Search for the cell housing the specified text and yield its (X, Y) center coordinate. 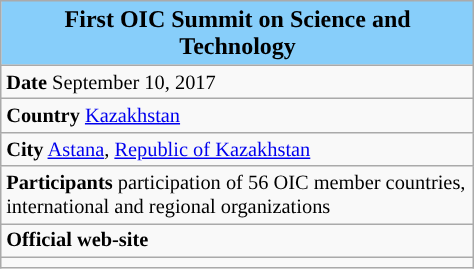
Participants participation of 56 OIC member countries, international and regional organizations (237, 195)
Date September 10, 2017 (237, 82)
Official web-site (237, 241)
Country Kazakhstan (237, 116)
First OIC Summit on Science and Technology (237, 32)
City Astana, Republic of Kazakhstan (237, 150)
